Scan for the cell matching the given text and deliver its [x, y] coordinate at center. 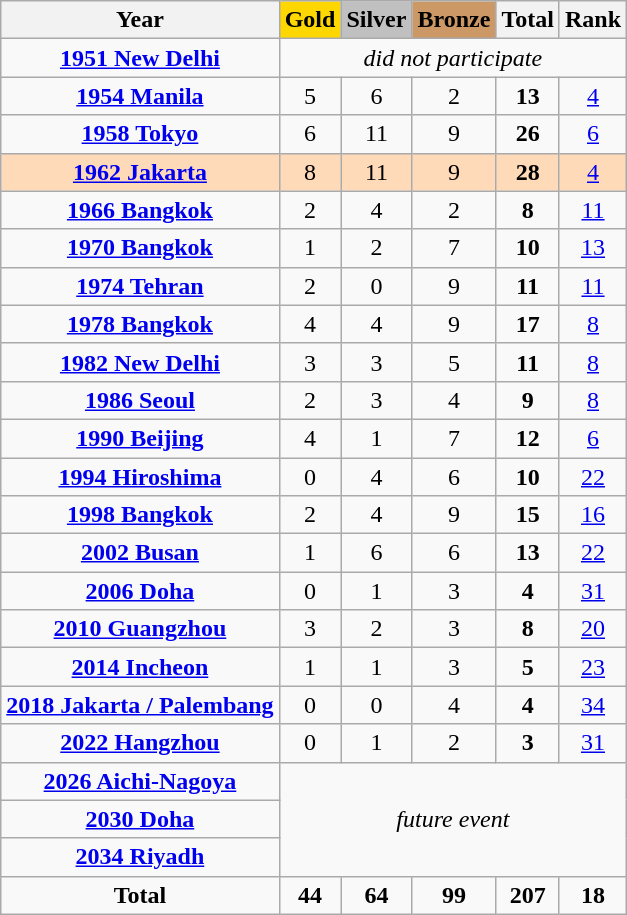
20 [592, 629]
Bronze [454, 20]
2026 Aichi-Nagoya [140, 781]
2006 Doha [140, 591]
1970 Bangkok [140, 248]
1951 New Delhi [140, 58]
1974 Tehran [140, 286]
34 [592, 705]
2022 Hangzhou [140, 743]
did not participate [452, 58]
2034 Riyadh [140, 857]
2002 Busan [140, 553]
2010 Guangzhou [140, 629]
99 [454, 895]
2014 Incheon [140, 667]
12 [528, 438]
23 [592, 667]
2030 Doha [140, 819]
1982 New Delhi [140, 362]
207 [528, 895]
1954 Manila [140, 96]
44 [310, 895]
1966 Bangkok [140, 210]
future event [452, 819]
Gold [310, 20]
1958 Tokyo [140, 134]
64 [376, 895]
Silver [376, 20]
28 [528, 172]
15 [528, 515]
1990 Beijing [140, 438]
1986 Seoul [140, 400]
1978 Bangkok [140, 324]
18 [592, 895]
1962 Jakarta [140, 172]
17 [528, 324]
Year [140, 20]
1998 Bangkok [140, 515]
16 [592, 515]
Rank [592, 20]
1994 Hiroshima [140, 477]
26 [528, 134]
2018 Jakarta / Palembang [140, 705]
